Find where the given text appears and provide that cell's center as (X, Y) coordinate. 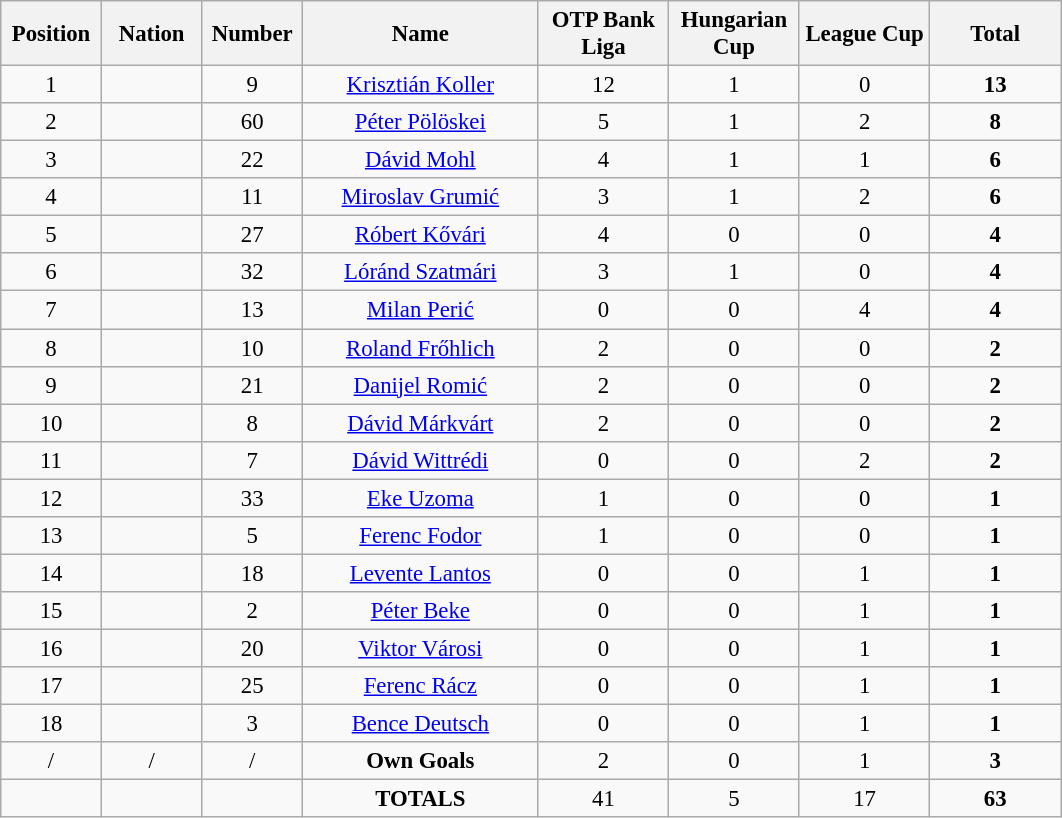
16 (52, 648)
Péter Beke (421, 611)
Lóránd Szatmári (421, 273)
Levente Lantos (421, 573)
Hungarian Cup (734, 34)
20 (252, 648)
Eke Uzoma (421, 498)
League Cup (864, 34)
Miroslav Grumić (421, 197)
27 (252, 235)
Own Goals (421, 761)
25 (252, 686)
Bence Deutsch (421, 724)
63 (996, 799)
Milan Perić (421, 310)
Viktor Városi (421, 648)
21 (252, 385)
15 (52, 611)
60 (252, 122)
Péter Pölöskei (421, 122)
41 (604, 799)
Dávid Wittrédi (421, 460)
Danijel Romić (421, 385)
Ferenc Rácz (421, 686)
33 (252, 498)
Krisztián Koller (421, 85)
14 (52, 573)
Total (996, 34)
Number (252, 34)
22 (252, 160)
Róbert Kővári (421, 235)
TOTALS (421, 799)
Position (52, 34)
Dávid Mohl (421, 160)
Name (421, 34)
OTP Bank Liga (604, 34)
Ferenc Fodor (421, 536)
Dávid Márkvárt (421, 423)
Nation (152, 34)
Roland Frőhlich (421, 348)
32 (252, 273)
